Find where the given text appears and provide that cell's center as [X, Y] coordinate. 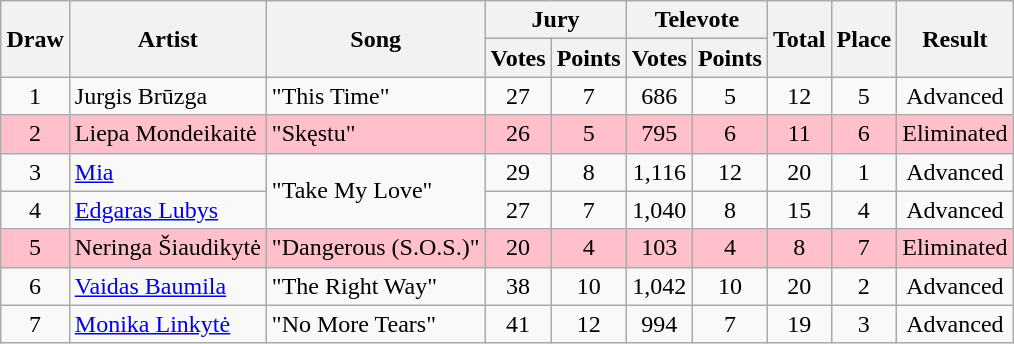
Jurgis Brūzga [168, 96]
Liepa Mondeikaitė [168, 134]
Song [376, 39]
Edgaras Lubys [168, 210]
103 [659, 248]
Vaidas Baumila [168, 286]
"Skęstu" [376, 134]
Place [864, 39]
686 [659, 96]
Neringa Šiaudikytė [168, 248]
Televote [696, 20]
1,116 [659, 172]
Draw [35, 39]
"Dangerous (S.O.S.)" [376, 248]
795 [659, 134]
15 [799, 210]
26 [518, 134]
1,040 [659, 210]
994 [659, 324]
Monika Linkytė [168, 324]
Mia [168, 172]
Jury [556, 20]
Total [799, 39]
Artist [168, 39]
38 [518, 286]
41 [518, 324]
Result [955, 39]
29 [518, 172]
19 [799, 324]
1,042 [659, 286]
"The Right Way" [376, 286]
"No More Tears" [376, 324]
"Take My Love" [376, 191]
11 [799, 134]
"This Time" [376, 96]
